Output the [X, Y] coordinate of the center of the cell containing the given text.  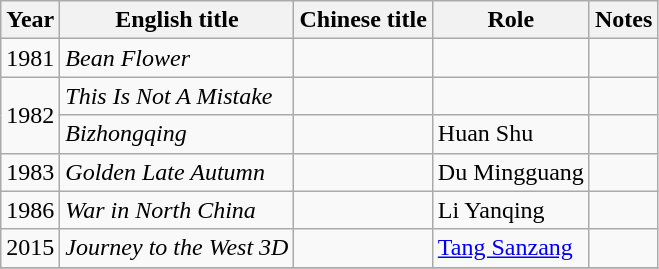
1981 [30, 58]
2015 [30, 248]
Notes [623, 20]
Golden Late Autumn [177, 172]
English title [177, 20]
1983 [30, 172]
Bean Flower [177, 58]
Huan Shu [510, 134]
Role [510, 20]
Du Mingguang [510, 172]
Journey to the West 3D [177, 248]
This Is Not A Mistake [177, 96]
Li Yanqing [510, 210]
1982 [30, 115]
Year [30, 20]
Tang Sanzang [510, 248]
Bizhongqing [177, 134]
Chinese title [363, 20]
1986 [30, 210]
War in North China [177, 210]
